Identify which cell holds the provided text, then report its [x, y] central coordinate. 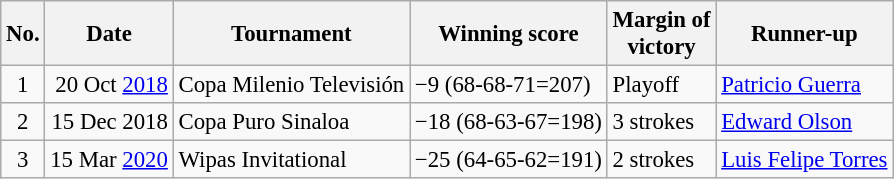
No. [23, 34]
2 [23, 122]
−9 (68-68-71=207) [509, 85]
2 strokes [662, 160]
Luis Felipe Torres [804, 160]
Tournament [291, 34]
1 [23, 85]
Winning score [509, 34]
Runner-up [804, 34]
15 Dec 2018 [109, 122]
Date [109, 34]
Wipas Invitational [291, 160]
15 Mar 2020 [109, 160]
3 strokes [662, 122]
−25 (64-65-62=191) [509, 160]
−18 (68-63-67=198) [509, 122]
Edward Olson [804, 122]
Patricio Guerra [804, 85]
Copa Milenio Televisión [291, 85]
Playoff [662, 85]
20 Oct 2018 [109, 85]
Margin ofvictory [662, 34]
3 [23, 160]
Copa Puro Sinaloa [291, 122]
